Capture the cell that displays the provided text and extract its (x, y) central coordinate. 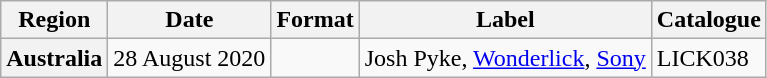
Format (315, 20)
Date (190, 20)
Label (505, 20)
Josh Pyke, Wonderlick, Sony (505, 58)
Region (54, 20)
Australia (54, 58)
LICK038 (708, 58)
Catalogue (708, 20)
28 August 2020 (190, 58)
